Return the (x, y) coordinate for the center point of the cell that contains the specified text.  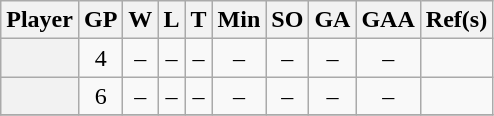
Player (40, 20)
GAA (388, 20)
4 (100, 58)
L (172, 20)
SO (288, 20)
Min (239, 20)
GA (332, 20)
6 (100, 96)
GP (100, 20)
Ref(s) (456, 20)
W (140, 20)
T (198, 20)
